Capture the cell that displays the provided text and extract its [X, Y] central coordinate. 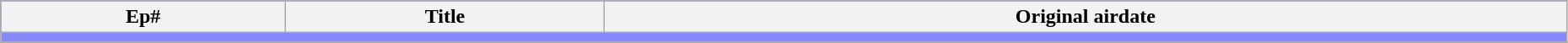
Ep# [143, 17]
Title [445, 17]
Original airdate [1085, 17]
